From the cell containing the given text, extract its center point as (x, y) coordinate. 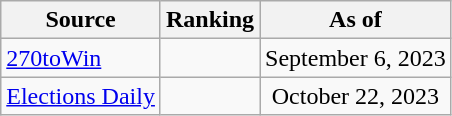
September 6, 2023 (356, 58)
October 22, 2023 (356, 96)
As of (356, 20)
Ranking (210, 20)
Elections Daily (81, 96)
270toWin (81, 58)
Source (81, 20)
